Determine the [X, Y] coordinate at the center of the cell enclosing the given text.  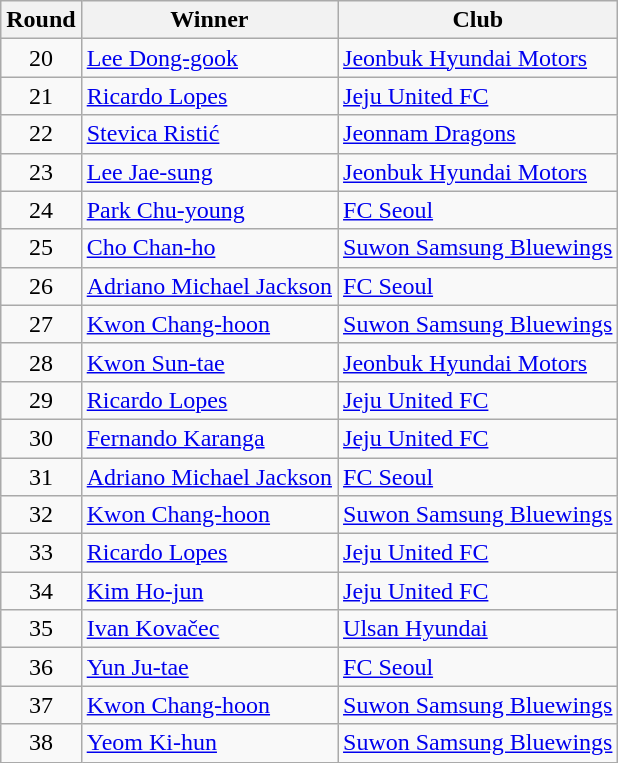
26 [41, 286]
30 [41, 438]
25 [41, 248]
32 [41, 515]
Ulsan Hyundai [478, 629]
33 [41, 553]
20 [41, 58]
36 [41, 667]
Fernando Karanga [209, 438]
Ivan Kovačec [209, 629]
Kwon Sun-tae [209, 362]
27 [41, 324]
29 [41, 400]
Lee Dong-gook [209, 58]
28 [41, 362]
31 [41, 477]
34 [41, 591]
Yeom Ki-hun [209, 743]
23 [41, 172]
Park Chu-young [209, 210]
37 [41, 705]
Stevica Ristić [209, 134]
24 [41, 210]
Round [41, 20]
35 [41, 629]
Cho Chan-ho [209, 248]
Lee Jae-sung [209, 172]
38 [41, 743]
Kim Ho-jun [209, 591]
Yun Ju-tae [209, 667]
Jeonnam Dragons [478, 134]
Winner [209, 20]
21 [41, 96]
22 [41, 134]
Club [478, 20]
